Return the (X, Y) coordinate for the center point of the cell that contains the specified text.  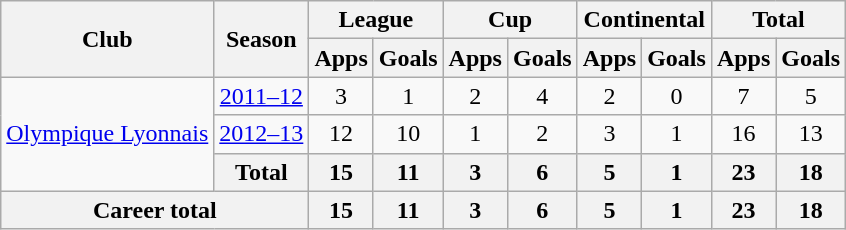
16 (743, 134)
0 (677, 96)
Olympique Lyonnais (108, 134)
Club (108, 39)
Career total (155, 210)
4 (542, 96)
2011–12 (262, 96)
Season (262, 39)
2012–13 (262, 134)
10 (408, 134)
13 (811, 134)
League (376, 20)
7 (743, 96)
Continental (644, 20)
12 (341, 134)
Cup (510, 20)
